Output the (X, Y) coordinate of the center of the cell containing the given text.  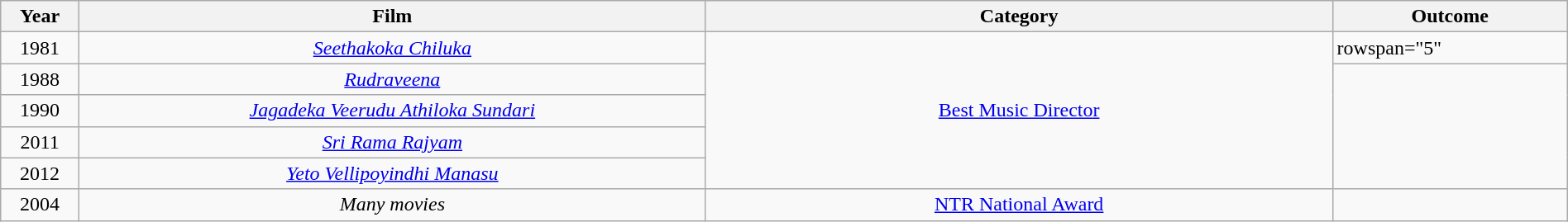
Year (40, 17)
Yeto Vellipoyindhi Manasu (392, 173)
NTR National Award (1019, 205)
rowspan="5" (1450, 48)
Seethakoka Chiluka (392, 48)
Jagadeka Veerudu Athiloka Sundari (392, 111)
Best Music Director (1019, 111)
Many movies (392, 205)
2012 (40, 173)
1981 (40, 48)
2004 (40, 205)
Film (392, 17)
1990 (40, 111)
Sri Rama Rajyam (392, 142)
Rudraveena (392, 79)
Category (1019, 17)
2011 (40, 142)
Outcome (1450, 17)
1988 (40, 79)
